Identify which cell holds the provided text, then report its [X, Y] central coordinate. 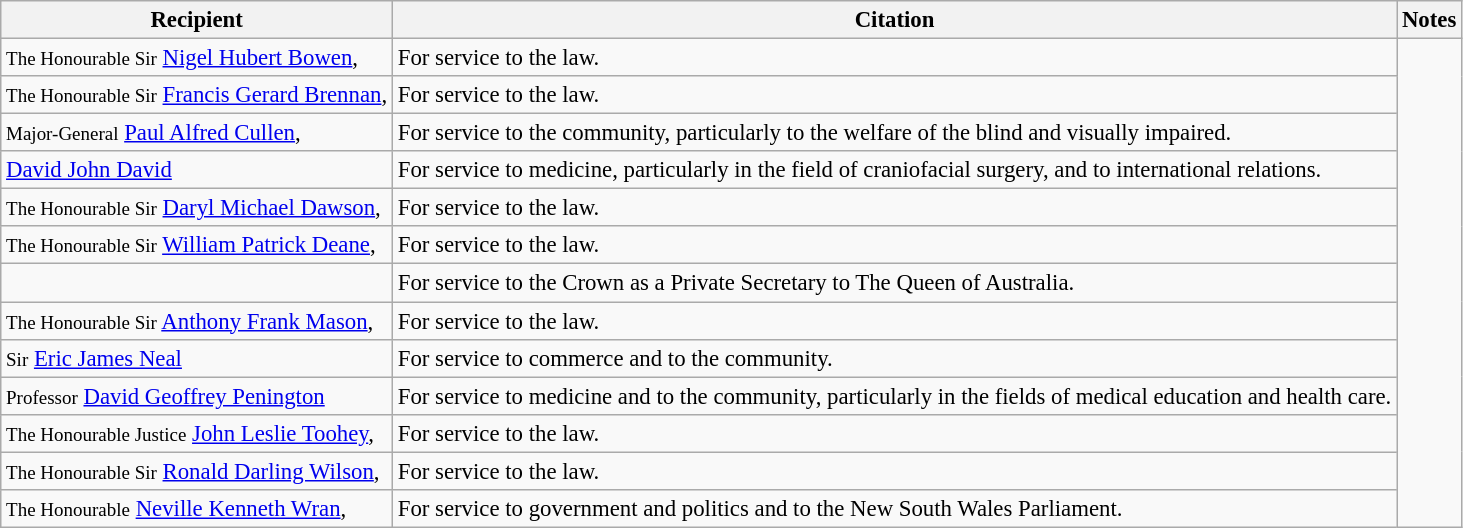
The Honourable Sir Ronald Darling Wilson, [197, 471]
For service to commerce and to the community. [894, 358]
Major-General Paul Alfred Cullen, [197, 133]
The Honourable Sir William Patrick Deane, [197, 245]
The Honourable Neville Kenneth Wran, [197, 509]
The Honourable Justice John Leslie Toohey, [197, 433]
Citation [894, 20]
For service to medicine, particularly in the field of craniofacial surgery, and to international relations. [894, 170]
For service to government and politics and to the New South Wales Parliament. [894, 509]
The Honourable Sir Francis Gerard Brennan, [197, 95]
Professor David Geoffrey Penington [197, 396]
Notes [1430, 20]
For service to the Crown as a Private Secretary to The Queen of Australia. [894, 283]
For service to medicine and to the community, particularly in the fields of medical education and health care. [894, 396]
Sir Eric James Neal [197, 358]
Recipient [197, 20]
The Honourable Sir Nigel Hubert Bowen, [197, 58]
David John David [197, 170]
The Honourable Sir Daryl Michael Dawson, [197, 208]
The Honourable Sir Anthony Frank Mason, [197, 321]
For service to the community, particularly to the welfare of the blind and visually impaired. [894, 133]
